Output the (X, Y) coordinate of the center of the cell containing the given text.  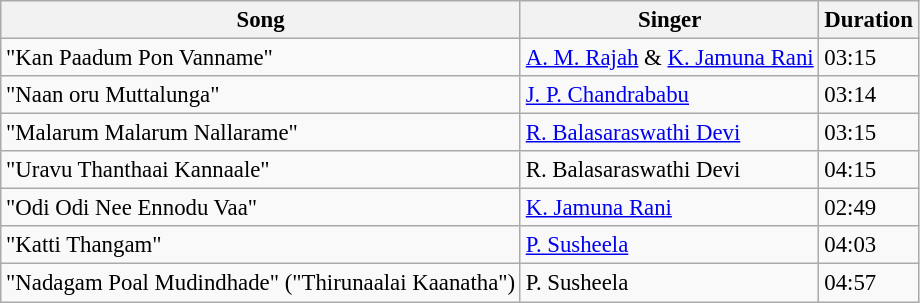
Singer (670, 20)
"Katti Thangam" (261, 245)
"Naan oru Muttalunga" (261, 95)
04:57 (868, 283)
"Uravu Thanthaai Kannaale" (261, 170)
A. M. Rajah & K. Jamuna Rani (670, 58)
"Kan Paadum Pon Vanname" (261, 58)
K. Jamuna Rani (670, 208)
Duration (868, 20)
J. P. Chandrababu (670, 95)
03:14 (868, 95)
02:49 (868, 208)
Song (261, 20)
"Malarum Malarum Nallarame" (261, 133)
"Nadagam Poal Mudindhade" ("Thirunaalai Kaanatha") (261, 283)
"Odi Odi Nee Ennodu Vaa" (261, 208)
04:03 (868, 245)
04:15 (868, 170)
